Capture the cell that displays the provided text and extract its (x, y) central coordinate. 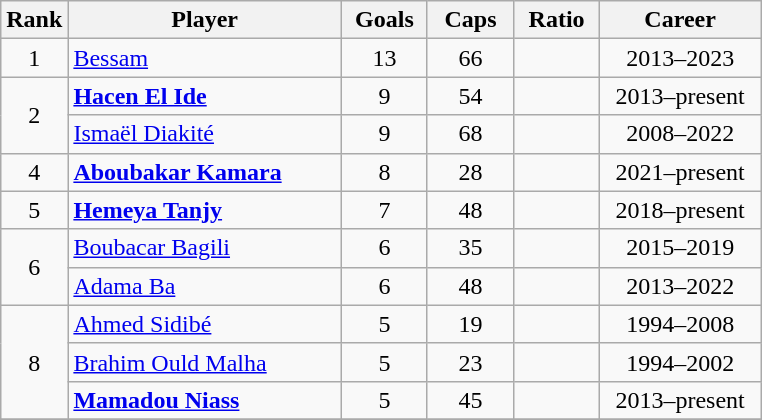
2015–2019 (680, 248)
1994–2008 (680, 324)
1994–2002 (680, 362)
28 (470, 172)
Brahim Ould Malha (205, 362)
54 (470, 96)
1 (34, 58)
Caps (470, 20)
7 (384, 210)
Hacen El Ide (205, 96)
Aboubakar Kamara (205, 172)
68 (470, 134)
Hemeya Tanjy (205, 210)
Player (205, 20)
Goals (384, 20)
2018–present (680, 210)
66 (470, 58)
Bessam (205, 58)
Ismaël Diakité (205, 134)
Boubacar Bagili (205, 248)
4 (34, 172)
2013–2022 (680, 286)
2013–2023 (680, 58)
Career (680, 20)
Mamadou Niass (205, 400)
Ahmed Sidibé (205, 324)
2 (34, 115)
2008–2022 (680, 134)
Rank (34, 20)
23 (470, 362)
Adama Ba (205, 286)
19 (470, 324)
13 (384, 58)
2021–present (680, 172)
Ratio (557, 20)
35 (470, 248)
45 (470, 400)
